Extract the (X, Y) coordinate from the center of the cell holding the provided text.  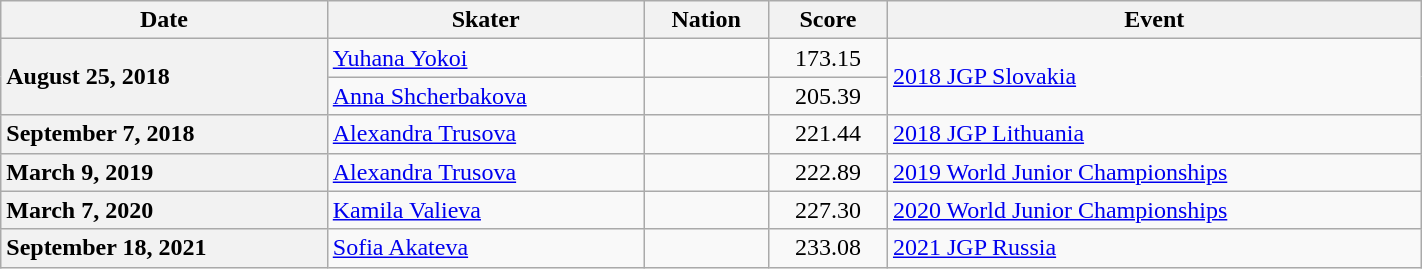
2020 World Junior Championships (1154, 210)
Kamila Valieva (486, 210)
September 18, 2021 (164, 248)
August 25, 2018 (164, 77)
2018 JGP Lithuania (1154, 134)
233.08 (828, 248)
Date (164, 20)
Sofia Akateva (486, 248)
205.39 (828, 96)
March 7, 2020 (164, 210)
221.44 (828, 134)
2018 JGP Slovakia (1154, 77)
Anna Shcherbakova (486, 96)
173.15 (828, 58)
Event (1154, 20)
March 9, 2019 (164, 172)
Nation (706, 20)
2021 JGP Russia (1154, 248)
September 7, 2018 (164, 134)
227.30 (828, 210)
2019 World Junior Championships (1154, 172)
Skater (486, 20)
222.89 (828, 172)
Score (828, 20)
Yuhana Yokoi (486, 58)
